Output the [X, Y] coordinate of the center of the cell containing the given text.  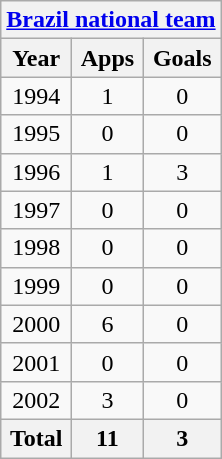
1995 [36, 134]
Brazil national team [111, 20]
2002 [36, 400]
1998 [36, 248]
1996 [36, 172]
Goals [182, 58]
Year [36, 58]
2000 [36, 324]
6 [108, 324]
Total [36, 438]
1994 [36, 96]
Apps [108, 58]
1999 [36, 286]
2001 [36, 362]
1997 [36, 210]
11 [108, 438]
